Return the [X, Y] coordinate for the center point of the cell that contains the specified text.  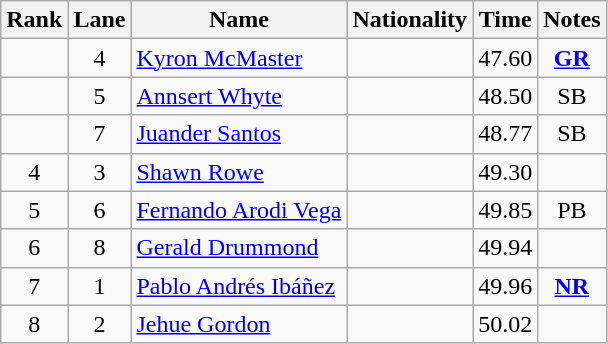
2 [100, 324]
GR [572, 58]
49.85 [506, 210]
48.50 [506, 96]
Nationality [410, 20]
Annsert Whyte [239, 96]
1 [100, 286]
Fernando Arodi Vega [239, 210]
49.94 [506, 248]
Time [506, 20]
49.96 [506, 286]
Rank [34, 20]
50.02 [506, 324]
Notes [572, 20]
47.60 [506, 58]
Gerald Drummond [239, 248]
PB [572, 210]
Jehue Gordon [239, 324]
NR [572, 286]
Name [239, 20]
Juander Santos [239, 134]
3 [100, 172]
49.30 [506, 172]
48.77 [506, 134]
Lane [100, 20]
Kyron McMaster [239, 58]
Pablo Andrés Ibáñez [239, 286]
Shawn Rowe [239, 172]
